Output the [X, Y] coordinate of the center of the cell containing the given text.  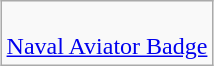
Naval Aviator Badge [107, 34]
